Output the [x, y] coordinate of the center of the cell containing the given text.  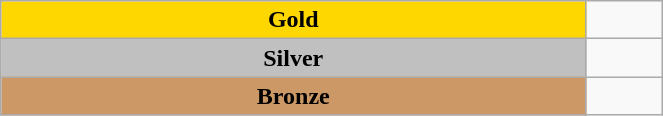
Silver [294, 58]
Gold [294, 20]
Bronze [294, 96]
